Output the [x, y] coordinate of the center of the cell containing the given text.  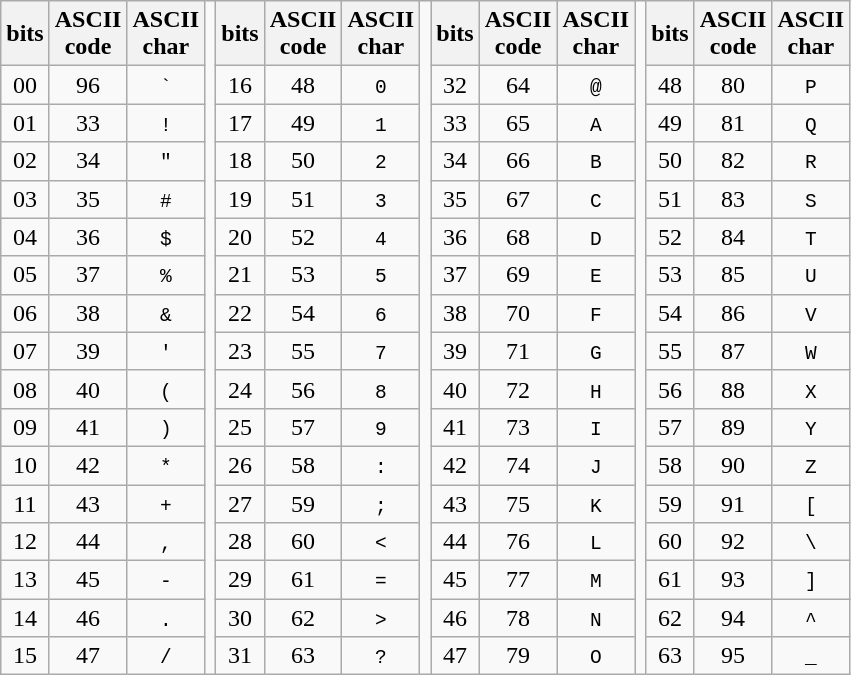
25 [240, 427]
68 [518, 237]
65 [518, 123]
) [166, 427]
X [811, 389]
: [381, 465]
` [166, 85]
- [166, 580]
91 [733, 503]
79 [518, 656]
05 [25, 275]
96 [88, 85]
74 [518, 465]
12 [25, 542]
= [381, 580]
6 [381, 313]
66 [518, 161]
D [596, 237]
27 [240, 503]
9 [381, 427]
* [166, 465]
93 [733, 580]
O [596, 656]
77 [518, 580]
W [811, 351]
94 [733, 618]
G [596, 351]
89 [733, 427]
87 [733, 351]
19 [240, 199]
84 [733, 237]
23 [240, 351]
< [381, 542]
73 [518, 427]
26 [240, 465]
22 [240, 313]
64 [518, 85]
8 [381, 389]
16 [240, 85]
01 [25, 123]
06 [25, 313]
70 [518, 313]
04 [25, 237]
82 [733, 161]
3 [381, 199]
5 [381, 275]
A [596, 123]
& [166, 313]
+ [166, 503]
72 [518, 389]
! [166, 123]
32 [455, 85]
U [811, 275]
18 [240, 161]
03 [25, 199]
_ [811, 656]
95 [733, 656]
85 [733, 275]
76 [518, 542]
, [166, 542]
75 [518, 503]
; [381, 503]
R [811, 161]
( [166, 389]
80 [733, 85]
Q [811, 123]
T [811, 237]
1 [381, 123]
P [811, 85]
92 [733, 542]
10 [25, 465]
? [381, 656]
> [381, 618]
83 [733, 199]
21 [240, 275]
71 [518, 351]
67 [518, 199]
09 [25, 427]
. [166, 618]
S [811, 199]
29 [240, 580]
00 [25, 85]
M [596, 580]
88 [733, 389]
[ [811, 503]
07 [25, 351]
4 [381, 237]
17 [240, 123]
Y [811, 427]
28 [240, 542]
86 [733, 313]
7 [381, 351]
N [596, 618]
02 [25, 161]
# [166, 199]
11 [25, 503]
13 [25, 580]
\ [811, 542]
30 [240, 618]
78 [518, 618]
V [811, 313]
31 [240, 656]
/ [166, 656]
F [596, 313]
K [596, 503]
20 [240, 237]
81 [733, 123]
^ [811, 618]
Z [811, 465]
' [166, 351]
0 [381, 85]
2 [381, 161]
14 [25, 618]
% [166, 275]
15 [25, 656]
B [596, 161]
H [596, 389]
J [596, 465]
90 [733, 465]
L [596, 542]
" [166, 161]
24 [240, 389]
08 [25, 389]
69 [518, 275]
] [811, 580]
$ [166, 237]
@ [596, 85]
I [596, 427]
C [596, 199]
E [596, 275]
